Pinpoint the cell where the given text exists, returning its (x, y) midpoint coordinate. 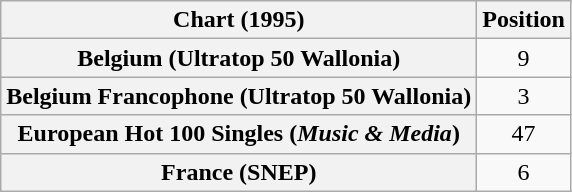
47 (524, 134)
9 (524, 58)
Chart (1995) (239, 20)
3 (524, 96)
Belgium Francophone (Ultratop 50 Wallonia) (239, 96)
Position (524, 20)
European Hot 100 Singles (Music & Media) (239, 134)
6 (524, 172)
France (SNEP) (239, 172)
Belgium (Ultratop 50 Wallonia) (239, 58)
